Scan for the cell matching the given text and deliver its [X, Y] coordinate at center. 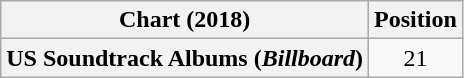
Chart (2018) [185, 20]
21 [416, 58]
US Soundtrack Albums (Billboard) [185, 58]
Position [416, 20]
